For the text-containing cell, return its midpoint in [X, Y] coordinate format. 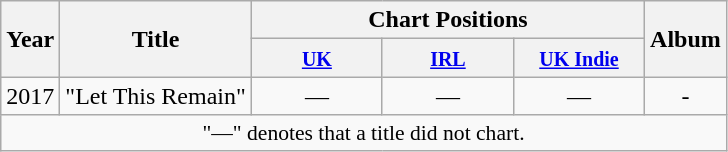
UK Indie [578, 58]
Album [686, 39]
UK [316, 58]
- [686, 96]
IRL [448, 58]
2017 [30, 96]
Title [156, 39]
"Let This Remain" [156, 96]
Year [30, 39]
Chart Positions [448, 20]
"—" denotes that a title did not chart. [364, 133]
